Pinpoint the cell where the given text exists, returning its [x, y] midpoint coordinate. 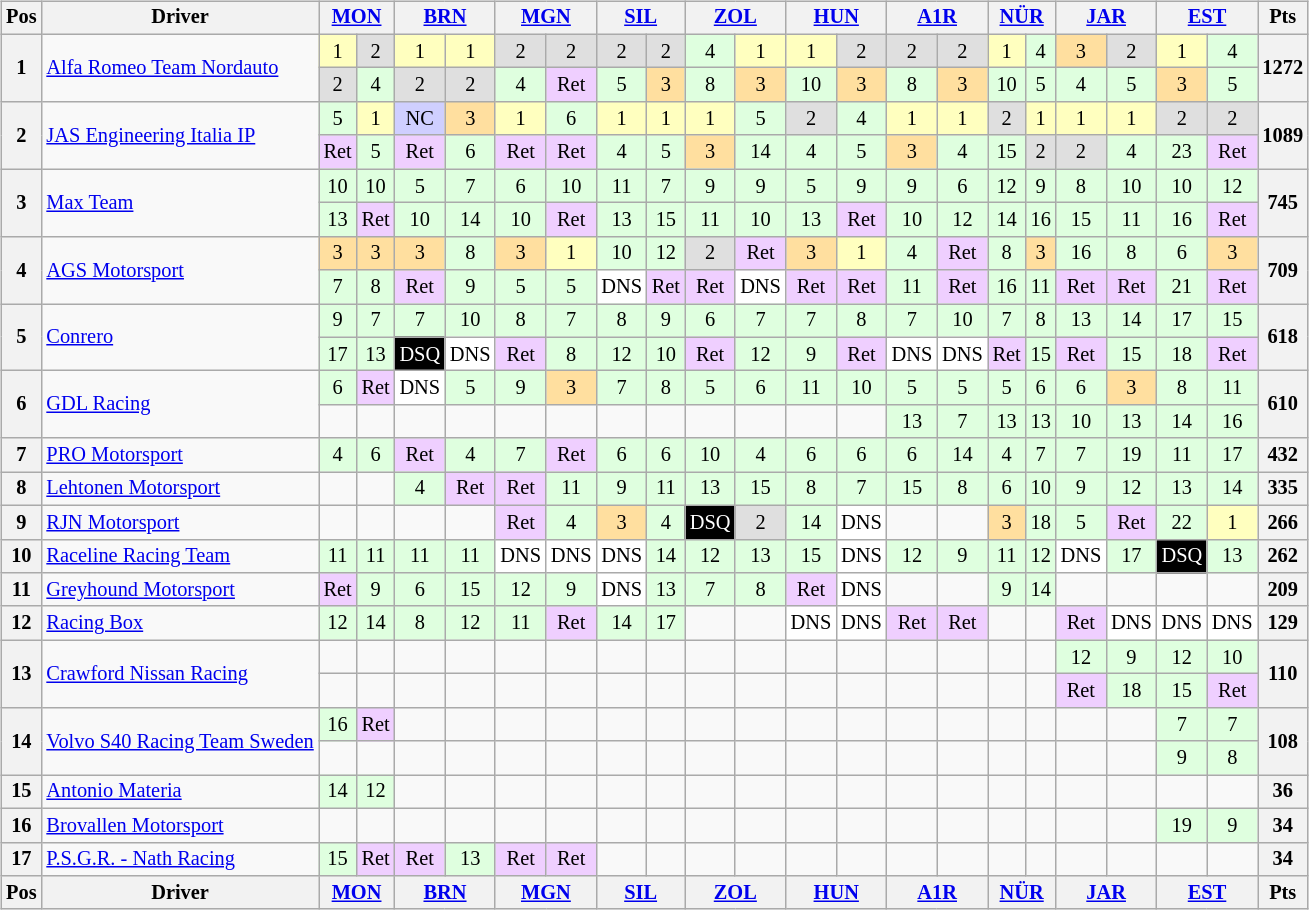
266 [1283, 522]
Antonio Materia [180, 792]
RJN Motorsport [180, 522]
Raceline Racing Team [180, 556]
23 [1182, 152]
262 [1283, 556]
Max Team [180, 202]
Volvo S40 Racing Team Sweden [180, 740]
1272 [1283, 68]
108 [1283, 740]
22 [1182, 522]
21 [1182, 287]
709 [1283, 270]
Greyhound Motorsport [180, 590]
Conrero [180, 338]
129 [1283, 623]
335 [1283, 489]
PRO Motorsport [180, 455]
Alfa Romeo Team Nordauto [180, 68]
110 [1283, 674]
Crawford Nissan Racing [180, 674]
209 [1283, 590]
Racing Box [180, 623]
1089 [1283, 136]
GDL Racing [180, 404]
36 [1283, 792]
P.S.G.R. - Nath Racing [180, 859]
618 [1283, 338]
610 [1283, 404]
Lehtonen Motorsport [180, 489]
JAS Engineering Italia IP [180, 136]
NC [420, 119]
432 [1283, 455]
Brovallen Motorsport [180, 825]
745 [1283, 202]
AGS Motorsport [180, 270]
